Return the (X, Y) coordinate for the center point of the cell that contains the specified text.  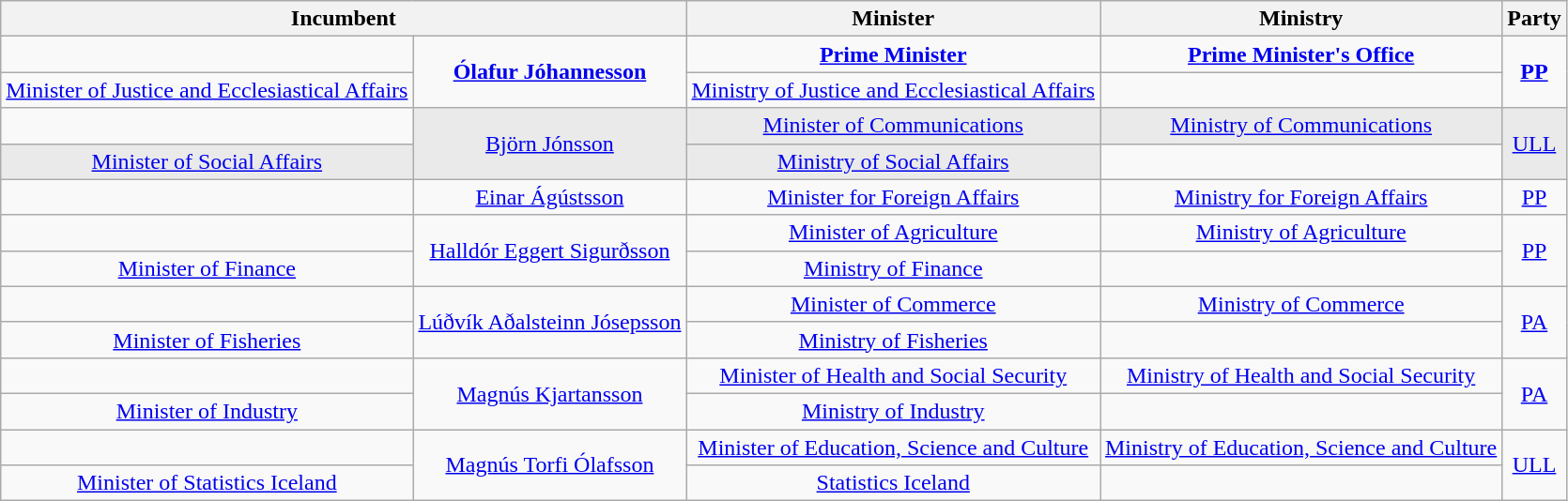
Statistics Iceland (894, 483)
Ministry of Justice and Ecclesiastical Affairs (894, 90)
Minister of Justice and Ecclesiastical Affairs (207, 90)
Ministry of Health and Social Security (1301, 375)
Ministry of Communications (1301, 126)
Minister of Agriculture (894, 233)
Halldór Eggert Sigurðsson (550, 250)
Minister of Fisheries (207, 340)
Minister (894, 19)
Party (1534, 19)
Incumbent (344, 19)
Minister of Communications (894, 126)
Ministry (1301, 19)
Magnús Kjartansson (550, 393)
Einar Ágústsson (550, 197)
Minister of Commerce (894, 304)
Minister of Health and Social Security (894, 375)
Ministry of Commerce (1301, 304)
Björn Jónsson (550, 144)
Minister of Education, Science and Culture (894, 448)
Ministry of Fisheries (894, 340)
Ministry of Agriculture (1301, 233)
Minister for Foreign Affairs (894, 197)
Prime Minister's Office (1301, 54)
Minister of Social Affairs (207, 161)
Ministry of Social Affairs (894, 161)
Lúðvík Aðalsteinn Jósepsson (550, 322)
Minister of Finance (207, 268)
Magnús Torfi Ólafsson (550, 465)
Ministry of Finance (894, 268)
Ministry of Education, Science and Culture (1301, 448)
Minister of Statistics Iceland (207, 483)
Ministry of Industry (894, 411)
Minister of Industry (207, 411)
Prime Minister (894, 54)
Ólafur Jóhannesson (550, 72)
Ministry for Foreign Affairs (1301, 197)
